Find where the given text appears and provide that cell's center as [X, Y] coordinate. 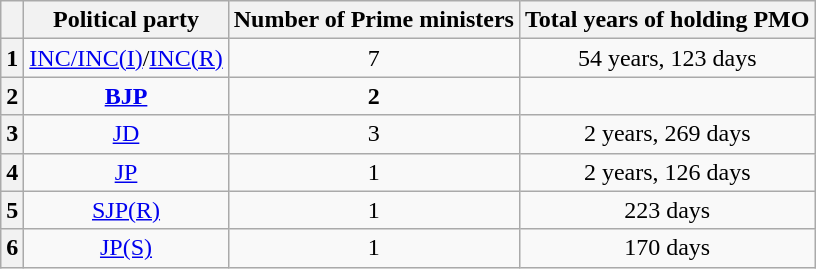
INC/INC(I)/INC(R) [126, 58]
Total years of holding PMO [667, 20]
JP(S) [126, 248]
2 years, 126 days [667, 172]
SJP(R) [126, 210]
Number of Prime ministers [374, 20]
4 [12, 172]
JP [126, 172]
170 days [667, 248]
5 [12, 210]
2 years, 269 days [667, 134]
6 [12, 248]
54 years, 123 days [667, 58]
JD [126, 134]
7 [374, 58]
Political party [126, 20]
223 days [667, 210]
BJP [126, 96]
